Pinpoint the cell where the given text exists, returning its (x, y) midpoint coordinate. 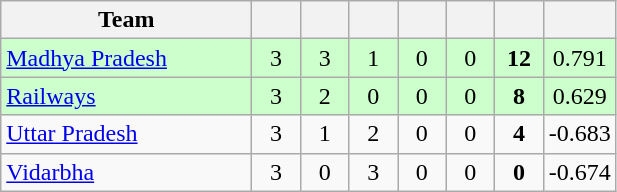
8 (520, 96)
Madhya Pradesh (126, 58)
4 (520, 134)
0.791 (580, 58)
Uttar Pradesh (126, 134)
Vidarbha (126, 172)
0.629 (580, 96)
Railways (126, 96)
-0.674 (580, 172)
-0.683 (580, 134)
12 (520, 58)
Team (126, 20)
